Output the (x, y) coordinate of the center of the cell containing the given text.  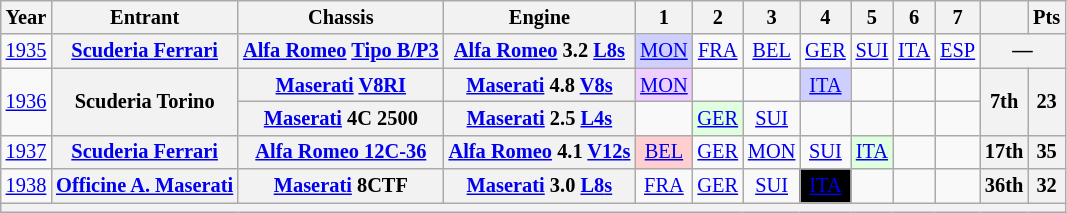
Maserati 4C 2500 (341, 118)
5 (872, 17)
Alfa Romeo 4.1 V12s (540, 152)
Pts (1046, 17)
4 (825, 17)
Chassis (341, 17)
1936 (26, 102)
Entrant (144, 17)
Maserati 4.8 V8s (540, 85)
7 (958, 17)
Alfa Romeo 3.2 L8s (540, 51)
6 (914, 17)
32 (1046, 186)
35 (1046, 152)
Maserati 8CTF (341, 186)
Maserati V8RI (341, 85)
Officine A. Maserati (144, 186)
ESP (958, 51)
1935 (26, 51)
Alfa Romeo Tipo B/P3 (341, 51)
17th (1004, 152)
36th (1004, 186)
23 (1046, 102)
Maserati 3.0 L8s (540, 186)
1938 (26, 186)
Maserati 2.5 L4s (540, 118)
Engine (540, 17)
Year (26, 17)
7th (1004, 102)
1 (664, 17)
3 (772, 17)
Scuderia Torino (144, 102)
— (1022, 51)
2 (718, 17)
Alfa Romeo 12C-36 (341, 152)
1937 (26, 152)
